From the cell containing the given text, extract its center point as [x, y] coordinate. 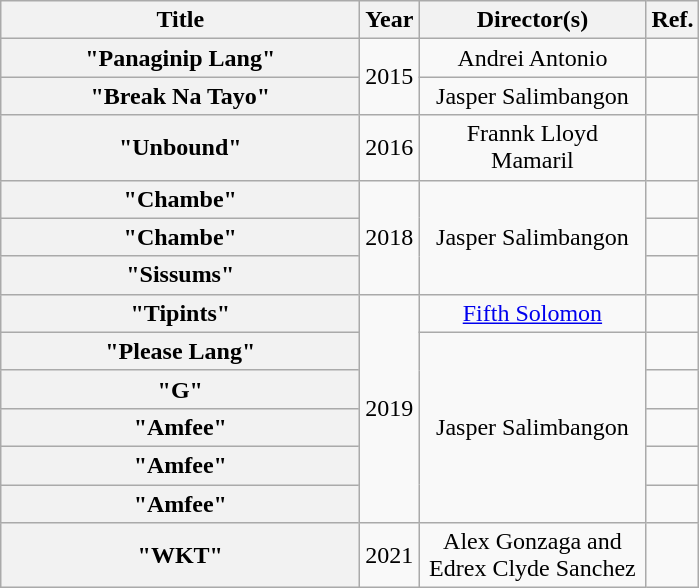
"Break Na Tayo" [180, 96]
2016 [390, 148]
Frannk Lloyd Mamaril [532, 148]
2015 [390, 77]
"Please Lang" [180, 351]
"WKT" [180, 556]
2018 [390, 237]
"Sissums" [180, 275]
Year [390, 20]
2019 [390, 408]
"Tipints" [180, 313]
"Panaginip Lang" [180, 58]
Fifth Solomon [532, 313]
2021 [390, 556]
Director(s) [532, 20]
"G" [180, 389]
"Unbound" [180, 148]
Title [180, 20]
Alex Gonzaga and Edrex Clyde Sanchez [532, 556]
Andrei Antonio [532, 58]
Ref. [672, 20]
